From the cell containing the given text, extract its center point as [X, Y] coordinate. 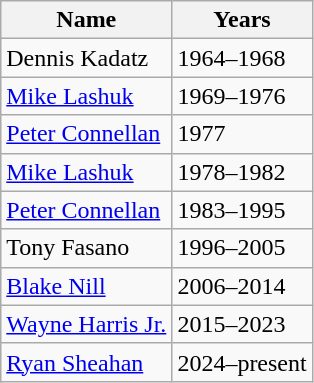
Years [242, 20]
1978–1982 [242, 172]
2015–2023 [242, 324]
Wayne Harris Jr. [86, 324]
Dennis Kadatz [86, 58]
1969–1976 [242, 96]
2006–2014 [242, 286]
1996–2005 [242, 248]
1964–1968 [242, 58]
2024–present [242, 362]
1983–1995 [242, 210]
Ryan Sheahan [86, 362]
Name [86, 20]
1977 [242, 134]
Tony Fasano [86, 248]
Blake Nill [86, 286]
